From the cell containing the given text, extract its center point as (X, Y) coordinate. 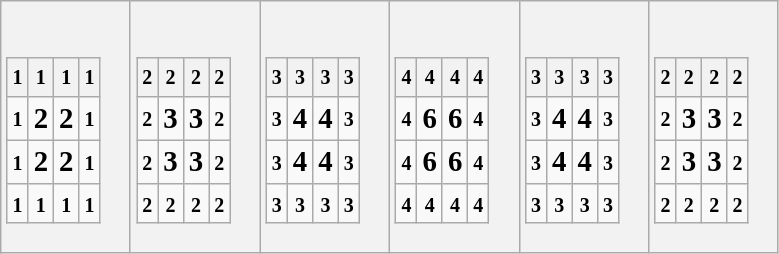
1 1 1 1 1 2 2 1 1 2 2 1 1 1 1 1 (66, 127)
4 4 4 4 4 6 6 4 4 6 6 4 4 4 4 4 (455, 127)
